Detect which cell encompasses the target text, then output its (x, y) center coordinate. 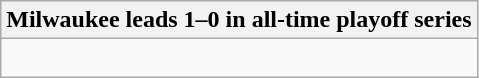
Milwaukee leads 1–0 in all-time playoff series (239, 20)
